Return (x, y) of the center of cell containing provided text 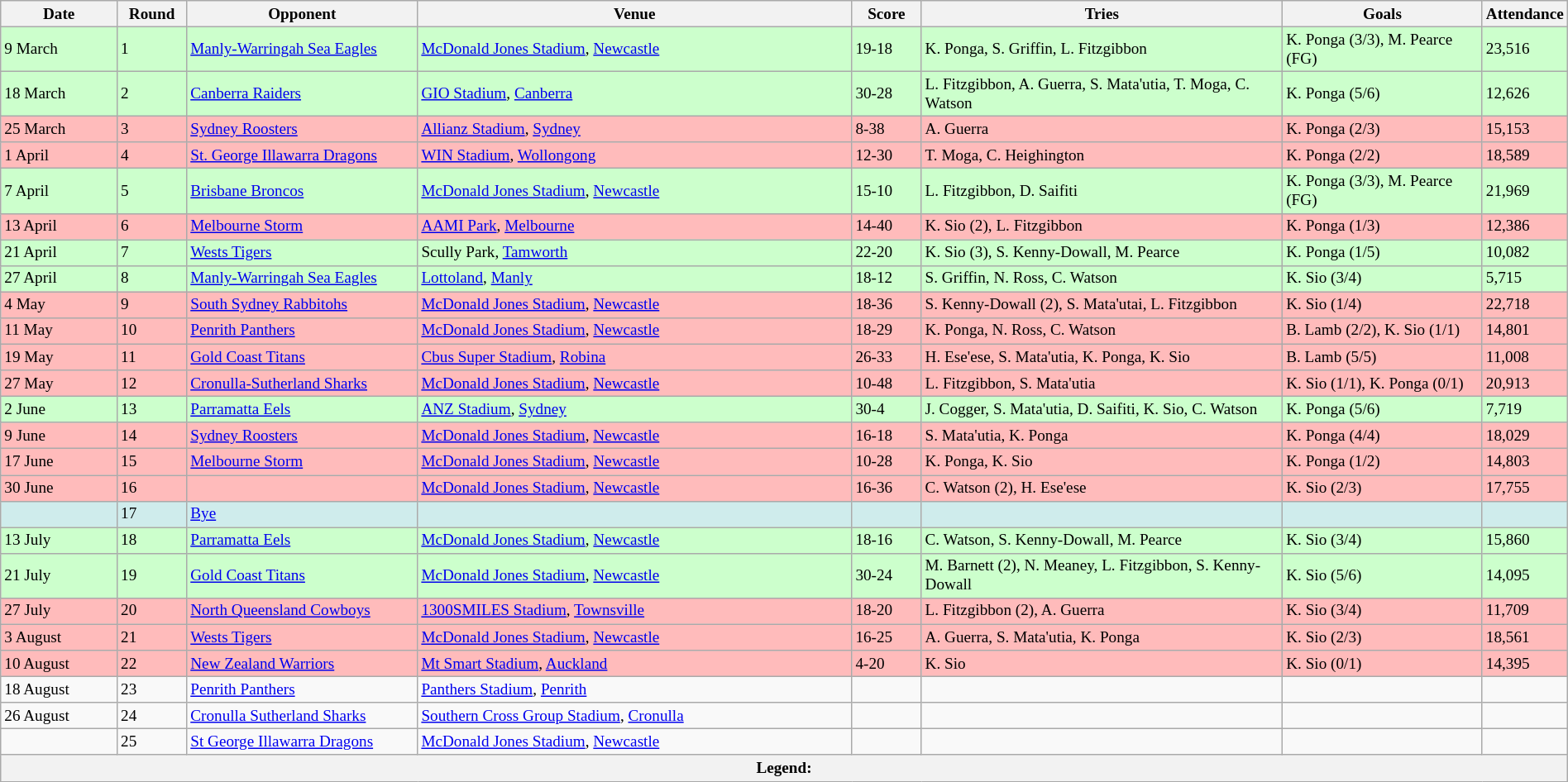
3 (152, 129)
19-18 (887, 49)
Date (60, 14)
T. Moga, C. Heighington (1102, 155)
18,589 (1525, 155)
2 June (60, 409)
Brisbane Broncos (303, 191)
22 (152, 664)
4-20 (887, 664)
25 (152, 742)
11,709 (1525, 611)
K. Ponga (1/3) (1383, 226)
L. Fitzgibbon, A. Guerra, S. Mata'utia, T. Moga, C. Watson (1102, 93)
21,969 (1525, 191)
11 (152, 357)
Allianz Stadium, Sydney (635, 129)
Venue (635, 14)
J. Cogger, S. Mata'utia, D. Saifiti, K. Sio, C. Watson (1102, 409)
21 (152, 637)
18,561 (1525, 637)
13 (152, 409)
C. Watson (2), H. Ese'ese (1102, 488)
10-28 (887, 462)
17 June (60, 462)
K. Ponga (1/2) (1383, 462)
30 June (60, 488)
24 (152, 716)
15-10 (887, 191)
C. Watson, S. Kenny-Dowall, M. Pearce (1102, 541)
B. Lamb (2/2), K. Sio (1/1) (1383, 331)
Bye (303, 514)
AAMI Park, Melbourne (635, 226)
18-29 (887, 331)
K. Sio (3), S. Kenny-Dowall, M. Pearce (1102, 253)
27 May (60, 384)
15 (152, 462)
13 April (60, 226)
12-30 (887, 155)
5 (152, 191)
21 April (60, 253)
3 August (60, 637)
14 (152, 436)
K. Sio (1/1), K. Ponga (0/1) (1383, 384)
30-4 (887, 409)
K. Sio (2), L. Fitzgibbon (1102, 226)
1300SMILES Stadium, Townsville (635, 611)
27 April (60, 279)
Southern Cross Group Stadium, Cronulla (635, 716)
11,008 (1525, 357)
S. Griffin, N. Ross, C. Watson (1102, 279)
S. Mata'utia, K. Ponga (1102, 436)
K. Sio (1/4) (1383, 305)
7,719 (1525, 409)
K. Sio (0/1) (1383, 664)
11 May (60, 331)
18 August (60, 689)
Goals (1383, 14)
19 May (60, 357)
18-36 (887, 305)
23,516 (1525, 49)
Mt Smart Stadium, Auckland (635, 664)
9 March (60, 49)
B. Lamb (5/5) (1383, 357)
18-12 (887, 279)
K. Sio (1102, 664)
14,095 (1525, 575)
20 (152, 611)
14-40 (887, 226)
18,029 (1525, 436)
27 July (60, 611)
12 (152, 384)
A. Guerra, S. Mata'utia, K. Ponga (1102, 637)
K. Ponga, N. Ross, C. Watson (1102, 331)
16-36 (887, 488)
Cronulla-Sutherland Sharks (303, 384)
Legend: (784, 768)
Scully Park, Tamworth (635, 253)
17,755 (1525, 488)
10-48 (887, 384)
15,860 (1525, 541)
16-25 (887, 637)
L. Fitzgibbon (2), A. Guerra (1102, 611)
Attendance (1525, 14)
1 (152, 49)
23 (152, 689)
14,803 (1525, 462)
19 (152, 575)
9 June (60, 436)
22,718 (1525, 305)
GIO Stadium, Canberra (635, 93)
Round (152, 14)
Cronulla Sutherland Sharks (303, 716)
K. Sio (5/6) (1383, 575)
14,801 (1525, 331)
9 (152, 305)
8 (152, 279)
18 March (60, 93)
WIN Stadium, Wollongong (635, 155)
ANZ Stadium, Sydney (635, 409)
15,153 (1525, 129)
22-20 (887, 253)
4 (152, 155)
18-16 (887, 541)
Cbus Super Stadium, Robina (635, 357)
St. George Illawarra Dragons (303, 155)
8-38 (887, 129)
30-28 (887, 93)
25 March (60, 129)
A. Guerra (1102, 129)
K. Ponga (2/2) (1383, 155)
10 (152, 331)
L. Fitzgibbon, S. Mata'utia (1102, 384)
21 July (60, 575)
18-20 (887, 611)
Lottoland, Manly (635, 279)
26 August (60, 716)
16 (152, 488)
H. Ese'ese, S. Mata'utia, K. Ponga, K. Sio (1102, 357)
Score (887, 14)
26-33 (887, 357)
7 April (60, 191)
7 (152, 253)
10,082 (1525, 253)
12,386 (1525, 226)
10 August (60, 664)
1 April (60, 155)
South Sydney Rabbitohs (303, 305)
St George Illawarra Dragons (303, 742)
K. Ponga (1/5) (1383, 253)
5,715 (1525, 279)
13 July (60, 541)
12,626 (1525, 93)
K. Ponga (4/4) (1383, 436)
Canberra Raiders (303, 93)
Tries (1102, 14)
14,395 (1525, 664)
K. Ponga, K. Sio (1102, 462)
New Zealand Warriors (303, 664)
17 (152, 514)
K. Ponga (2/3) (1383, 129)
18 (152, 541)
L. Fitzgibbon, D. Saifiti (1102, 191)
20,913 (1525, 384)
M. Barnett (2), N. Meaney, L. Fitzgibbon, S. Kenny-Dowall (1102, 575)
S. Kenny-Dowall (2), S. Mata'utai, L. Fitzgibbon (1102, 305)
North Queensland Cowboys (303, 611)
Opponent (303, 14)
Panthers Stadium, Penrith (635, 689)
K. Ponga, S. Griffin, L. Fitzgibbon (1102, 49)
16-18 (887, 436)
30-24 (887, 575)
4 May (60, 305)
2 (152, 93)
6 (152, 226)
